For the text-containing cell, return its midpoint in [x, y] coordinate format. 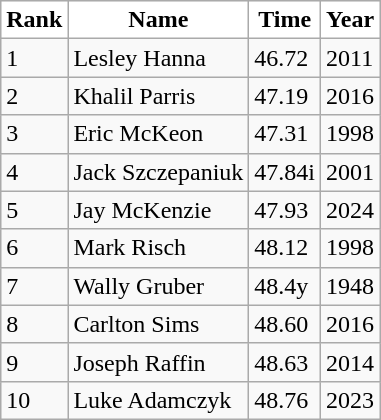
7 [34, 286]
2014 [350, 362]
4 [34, 172]
2023 [350, 400]
Eric McKeon [158, 134]
Jack Szczepaniuk [158, 172]
2 [34, 96]
48.76 [285, 400]
Khalil Parris [158, 96]
Lesley Hanna [158, 58]
Luke Adamczyk [158, 400]
Time [285, 20]
10 [34, 400]
1 [34, 58]
Jay McKenzie [158, 210]
2011 [350, 58]
Carlton Sims [158, 324]
47.93 [285, 210]
48.12 [285, 248]
Wally Gruber [158, 286]
46.72 [285, 58]
Name [158, 20]
3 [34, 134]
Joseph Raffin [158, 362]
Mark Risch [158, 248]
47.31 [285, 134]
Rank [34, 20]
48.60 [285, 324]
1948 [350, 286]
48.63 [285, 362]
5 [34, 210]
2001 [350, 172]
Year [350, 20]
8 [34, 324]
2024 [350, 210]
9 [34, 362]
6 [34, 248]
47.19 [285, 96]
47.84i [285, 172]
48.4y [285, 286]
